Locate the cell with the specified text and output its [X, Y] center coordinate. 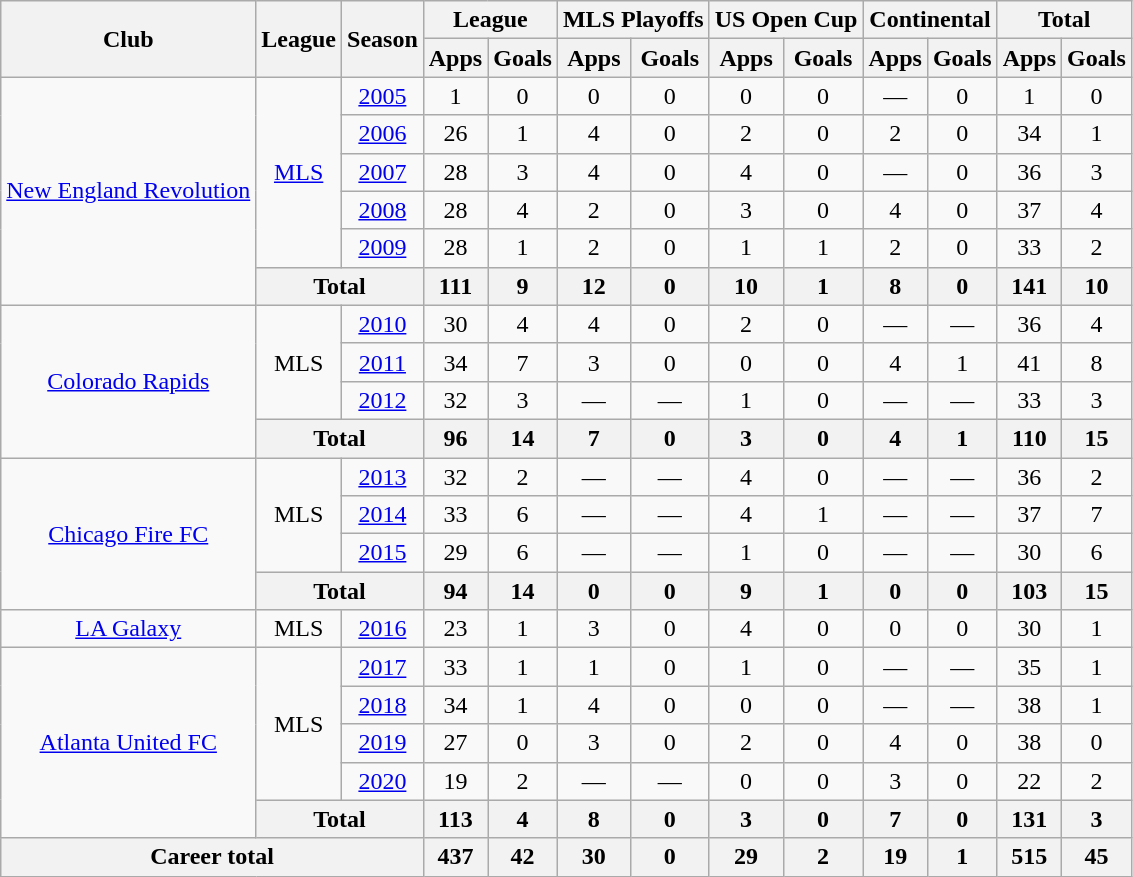
26 [455, 134]
41 [1029, 362]
2014 [383, 515]
LA Galaxy [128, 629]
12 [594, 286]
2010 [383, 324]
2013 [383, 477]
35 [1029, 667]
Career total [212, 857]
New England Revolution [128, 191]
113 [455, 819]
131 [1029, 819]
US Open Cup [786, 20]
2011 [383, 362]
110 [1029, 438]
96 [455, 438]
94 [455, 591]
2008 [383, 210]
2017 [383, 667]
2007 [383, 172]
27 [455, 743]
141 [1029, 286]
45 [1097, 857]
2006 [383, 134]
437 [455, 857]
2019 [383, 743]
MLS Playoffs [633, 20]
23 [455, 629]
Colorado Rapids [128, 381]
515 [1029, 857]
22 [1029, 781]
Continental [930, 20]
2015 [383, 553]
Season [383, 39]
111 [455, 286]
2018 [383, 705]
Chicago Fire FC [128, 534]
103 [1029, 591]
2020 [383, 781]
Atlanta United FC [128, 743]
2012 [383, 400]
42 [523, 857]
Club [128, 39]
2009 [383, 248]
2016 [383, 629]
2005 [383, 96]
